Capture the cell that displays the provided text and extract its (x, y) central coordinate. 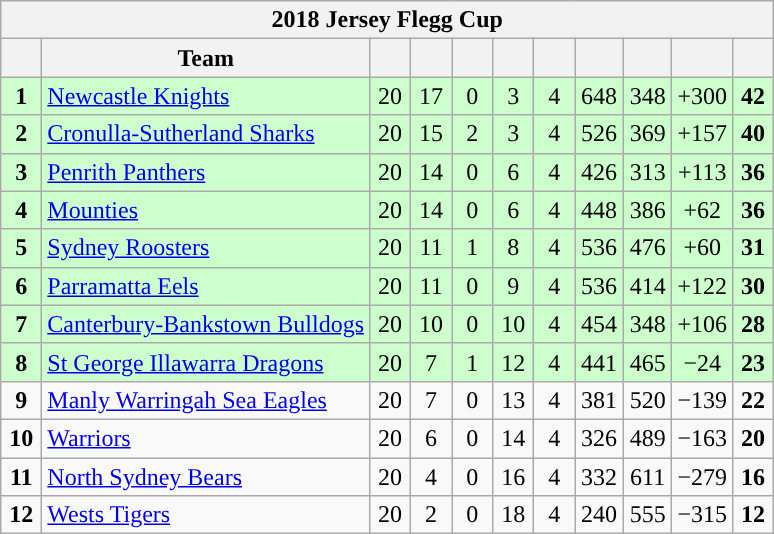
North Sydney Bears (206, 477)
13 (514, 400)
476 (648, 248)
23 (754, 362)
+62 (702, 210)
381 (600, 400)
40 (754, 134)
−139 (702, 400)
454 (600, 324)
+300 (702, 96)
Team (206, 58)
465 (648, 362)
+122 (702, 286)
+106 (702, 324)
Sydney Roosters (206, 248)
−279 (702, 477)
489 (648, 438)
386 (648, 210)
15 (432, 134)
31 (754, 248)
313 (648, 172)
+60 (702, 248)
5 (22, 248)
28 (754, 324)
369 (648, 134)
441 (600, 362)
Mounties (206, 210)
648 (600, 96)
42 (754, 96)
Manly Warringah Sea Eagles (206, 400)
426 (600, 172)
240 (600, 515)
Penrith Panthers (206, 172)
2018 Jersey Flegg Cup (388, 20)
−163 (702, 438)
Warriors (206, 438)
Canterbury-Bankstown Bulldogs (206, 324)
Parramatta Eels (206, 286)
520 (648, 400)
326 (600, 438)
18 (514, 515)
17 (432, 96)
526 (600, 134)
30 (754, 286)
Newcastle Knights (206, 96)
611 (648, 477)
555 (648, 515)
+113 (702, 172)
332 (600, 477)
−315 (702, 515)
Wests Tigers (206, 515)
+157 (702, 134)
414 (648, 286)
−24 (702, 362)
22 (754, 400)
448 (600, 210)
St George Illawarra Dragons (206, 362)
Cronulla-Sutherland Sharks (206, 134)
